Pinpoint the cell where the given text exists, returning its [x, y] midpoint coordinate. 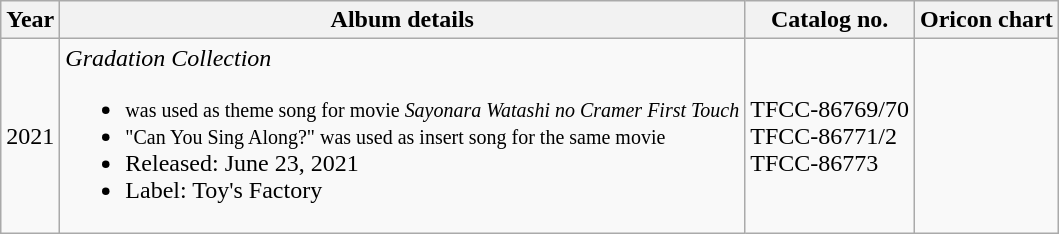
2021 [30, 136]
Oricon chart [986, 20]
TFCC-86769/70TFCC-86771/2TFCC-86773 [830, 136]
Year [30, 20]
Album details [402, 20]
Catalog no. [830, 20]
